Return the (x, y) coordinate for the center point of the cell that contains the specified text.  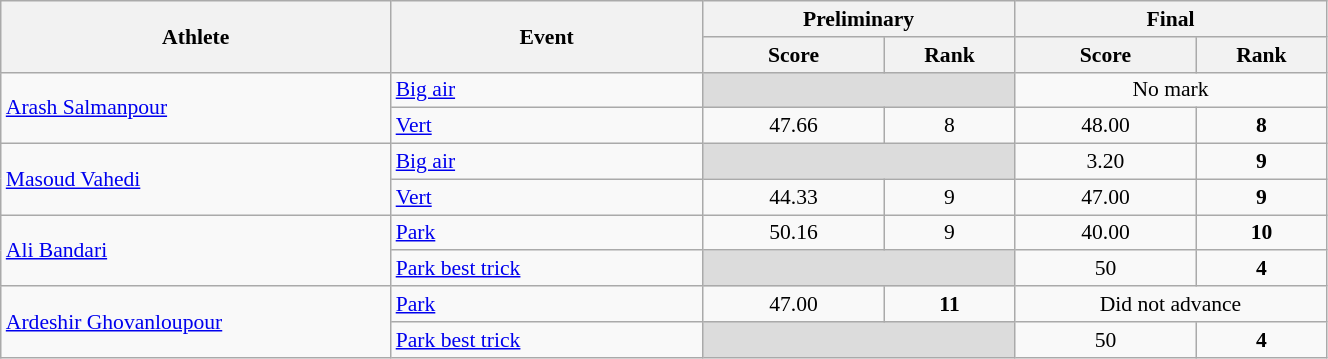
47.66 (794, 126)
Masoud Vahedi (196, 180)
3.20 (1105, 162)
11 (950, 304)
Preliminary (859, 19)
Event (547, 36)
Did not advance (1170, 304)
40.00 (1105, 233)
Athlete (196, 36)
Arash Salmanpour (196, 108)
Final (1170, 19)
10 (1261, 233)
48.00 (1105, 126)
Ardeshir Ghovanloupour (196, 322)
50.16 (794, 233)
44.33 (794, 197)
Ali Bandari (196, 250)
No mark (1170, 90)
